Capture the cell that displays the provided text and extract its [X, Y] central coordinate. 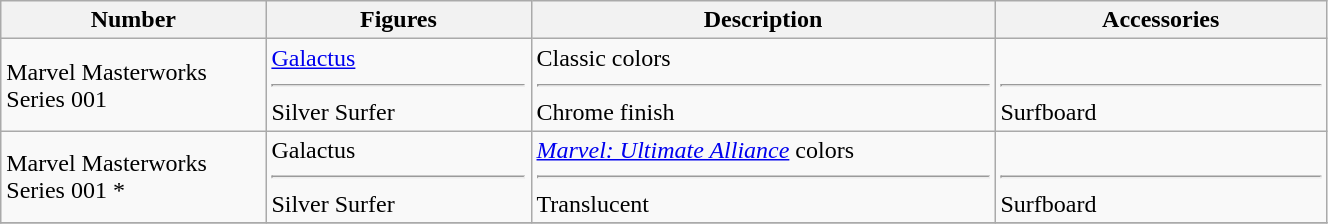
Description [763, 20]
Marvel Masterworks Series 001 [134, 85]
Marvel: Ultimate Alliance colorsTranslucent [763, 177]
Figures [398, 20]
Accessories [1160, 20]
Classic colorsChrome finish [763, 85]
Marvel Masterworks Series 001 * [134, 177]
Number [134, 20]
